Determine the (X, Y) coordinate at the center of the cell enclosing the given text.  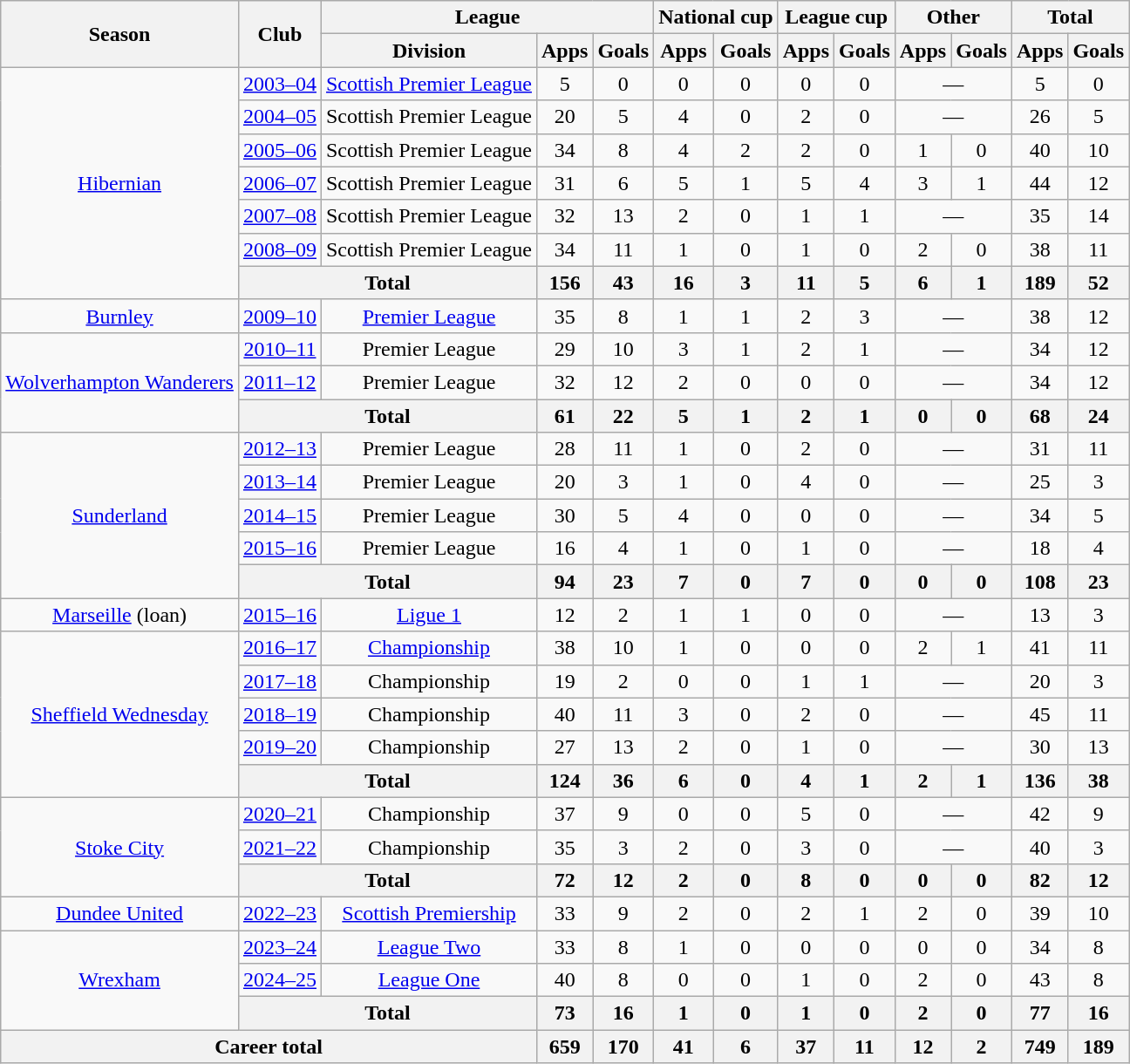
Wrexham (120, 979)
Club (279, 34)
61 (564, 416)
27 (564, 747)
Ligue 1 (429, 615)
National cup (716, 17)
42 (1039, 814)
2012–13 (279, 449)
82 (1039, 880)
24 (1099, 416)
124 (564, 781)
Sunderland (120, 515)
2007–08 (279, 216)
136 (1039, 781)
2004–05 (279, 117)
Hibernian (120, 183)
Season (120, 34)
749 (1039, 1047)
League Two (429, 946)
2022–23 (279, 913)
29 (564, 349)
2018–19 (279, 714)
2019–20 (279, 747)
2021–22 (279, 847)
18 (1039, 549)
Career total (269, 1047)
Scottish Premiership (429, 913)
14 (1099, 216)
77 (1039, 1013)
Stoke City (120, 847)
73 (564, 1013)
League One (429, 980)
2020–21 (279, 814)
28 (564, 449)
Division (429, 51)
170 (623, 1047)
2005–06 (279, 150)
36 (623, 781)
2008–09 (279, 249)
52 (1099, 283)
Dundee United (120, 913)
19 (564, 681)
League cup (836, 17)
Burnley (120, 316)
22 (623, 416)
2024–25 (279, 980)
94 (564, 582)
League (487, 17)
45 (1039, 714)
25 (1039, 482)
2017–18 (279, 681)
2006–07 (279, 183)
2013–14 (279, 482)
Marseille (loan) (120, 615)
2023–24 (279, 946)
2016–17 (279, 648)
26 (1039, 117)
68 (1039, 416)
Wolverhampton Wanderers (120, 382)
659 (564, 1047)
108 (1039, 582)
2003–04 (279, 84)
2010–11 (279, 349)
2014–15 (279, 515)
72 (564, 880)
2011–12 (279, 382)
2009–10 (279, 316)
Other (953, 17)
44 (1039, 183)
Sheffield Wednesday (120, 714)
39 (1039, 913)
156 (564, 283)
